Return (x, y) of the center of cell containing provided text 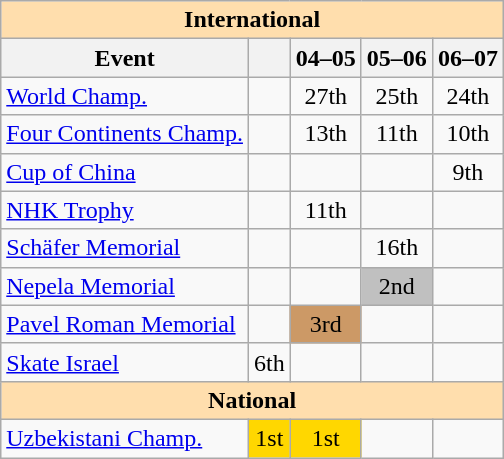
Cup of China (125, 172)
International (252, 20)
16th (396, 248)
Event (125, 58)
Nepela Memorial (125, 286)
06–07 (468, 58)
Skate Israel (125, 362)
9th (468, 172)
NHK Trophy (125, 210)
National (252, 400)
Schäfer Memorial (125, 248)
27th (326, 96)
10th (468, 134)
05–06 (396, 58)
World Champ. (125, 96)
Pavel Roman Memorial (125, 324)
6th (269, 362)
2nd (396, 286)
24th (468, 96)
25th (396, 96)
Four Continents Champ. (125, 134)
04–05 (326, 58)
3rd (326, 324)
13th (326, 134)
Uzbekistani Champ. (125, 438)
